Extract the [x, y] coordinate from the center of the cell holding the provided text.  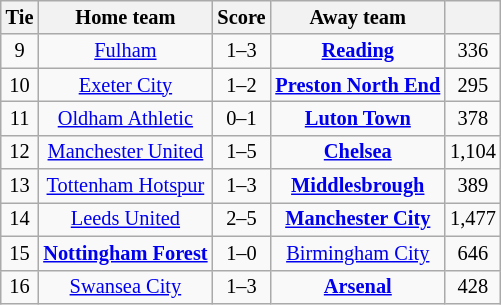
Tottenham Hotspur [125, 186]
Swansea City [125, 287]
Score [241, 17]
Exeter City [125, 85]
1–2 [241, 85]
Leeds United [125, 219]
295 [473, 85]
1–5 [241, 152]
0–1 [241, 118]
Luton Town [358, 118]
12 [20, 152]
15 [20, 253]
646 [473, 253]
1,104 [473, 152]
Arsenal [358, 287]
1–0 [241, 253]
Reading [358, 51]
11 [20, 118]
336 [473, 51]
13 [20, 186]
1,477 [473, 219]
Preston North End [358, 85]
14 [20, 219]
Middlesbrough [358, 186]
16 [20, 287]
Tie [20, 17]
Manchester United [125, 152]
Chelsea [358, 152]
2–5 [241, 219]
10 [20, 85]
Manchester City [358, 219]
Fulham [125, 51]
428 [473, 287]
389 [473, 186]
Oldham Athletic [125, 118]
Birmingham City [358, 253]
378 [473, 118]
9 [20, 51]
Away team [358, 17]
Nottingham Forest [125, 253]
Home team [125, 17]
